Provide the (X, Y) coordinate of the cell's center where the given text is located.  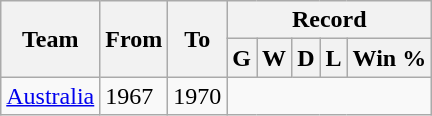
G (242, 58)
Australia (50, 96)
1970 (198, 96)
Team (50, 39)
D (306, 58)
L (334, 58)
From (134, 39)
W (274, 58)
To (198, 39)
1967 (134, 96)
Win % (390, 58)
Record (330, 20)
